Detect which cell encompasses the target text, then output its [x, y] center coordinate. 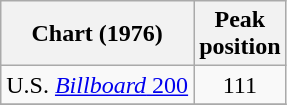
Chart (1976) [98, 34]
Peakposition [240, 34]
U.S. Billboard 200 [98, 85]
111 [240, 85]
